Output the [x, y] coordinate of the center of the cell containing the given text.  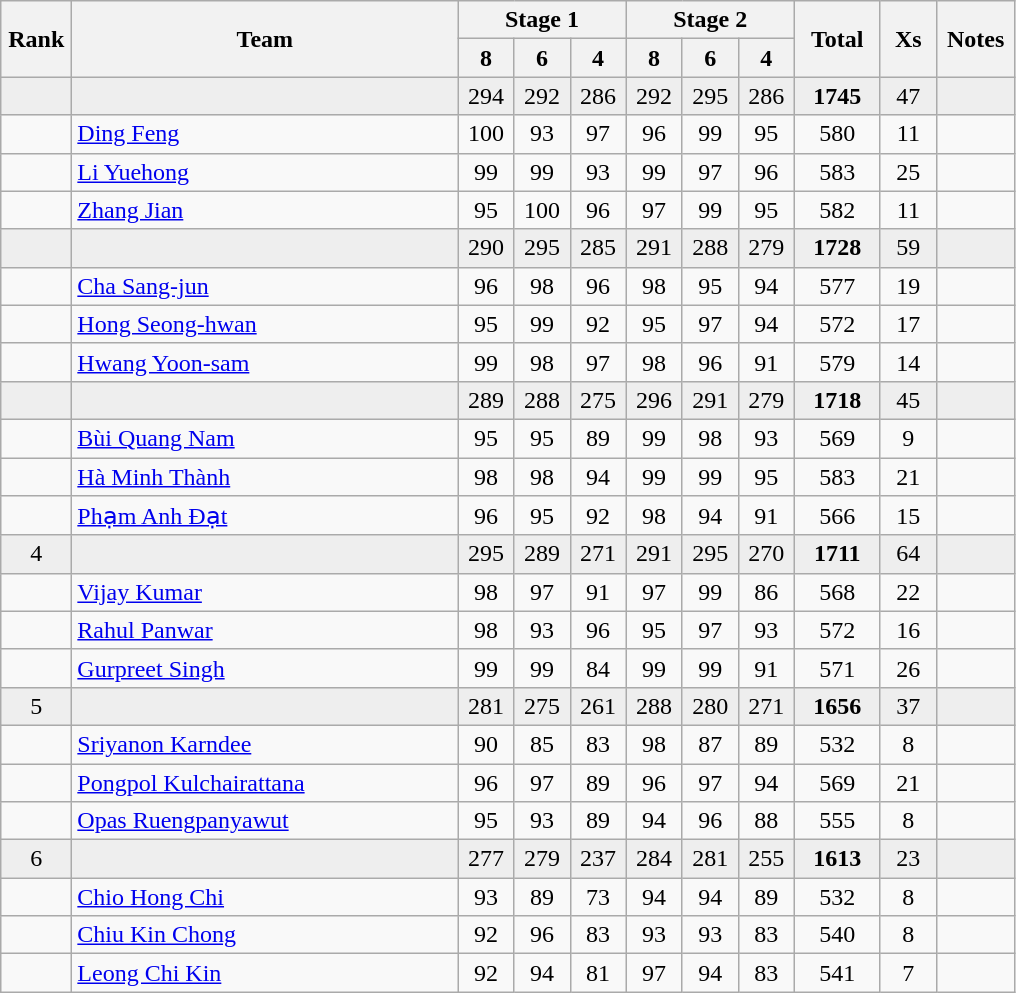
555 [837, 821]
47 [908, 96]
7 [908, 973]
285 [598, 248]
Phạm Anh Đạt [265, 516]
59 [908, 248]
1711 [837, 554]
577 [837, 286]
Rank [36, 39]
16 [908, 630]
296 [654, 400]
23 [908, 859]
568 [837, 592]
1745 [837, 96]
270 [766, 554]
Chiu Kin Chong [265, 935]
26 [908, 668]
88 [766, 821]
255 [766, 859]
73 [598, 897]
17 [908, 324]
280 [710, 706]
15 [908, 516]
571 [837, 668]
294 [486, 96]
Hong Seong-hwan [265, 324]
Bùi Quang Nam [265, 438]
14 [908, 362]
566 [837, 516]
290 [486, 248]
Total [837, 39]
Hà Minh Thành [265, 477]
Li Yuehong [265, 172]
81 [598, 973]
Rahul Panwar [265, 630]
Pongpol Kulchairattana [265, 783]
1718 [837, 400]
1728 [837, 248]
90 [486, 744]
Zhang Jian [265, 210]
25 [908, 172]
582 [837, 210]
540 [837, 935]
261 [598, 706]
84 [598, 668]
45 [908, 400]
541 [837, 973]
579 [837, 362]
85 [542, 744]
9 [908, 438]
284 [654, 859]
Stage 1 [542, 20]
580 [837, 134]
Gurpreet Singh [265, 668]
277 [486, 859]
Sriyanon Karndee [265, 744]
Stage 2 [710, 20]
19 [908, 286]
1656 [837, 706]
Chio Hong Chi [265, 897]
Hwang Yoon-sam [265, 362]
Cha Sang-jun [265, 286]
64 [908, 554]
Xs [908, 39]
Notes [976, 39]
5 [36, 706]
Opas Ruengpanyawut [265, 821]
87 [710, 744]
Ding Feng [265, 134]
37 [908, 706]
1613 [837, 859]
Vijay Kumar [265, 592]
86 [766, 592]
237 [598, 859]
Leong Chi Kin [265, 973]
Team [265, 39]
22 [908, 592]
